Return (X, Y) of the center of cell containing provided text 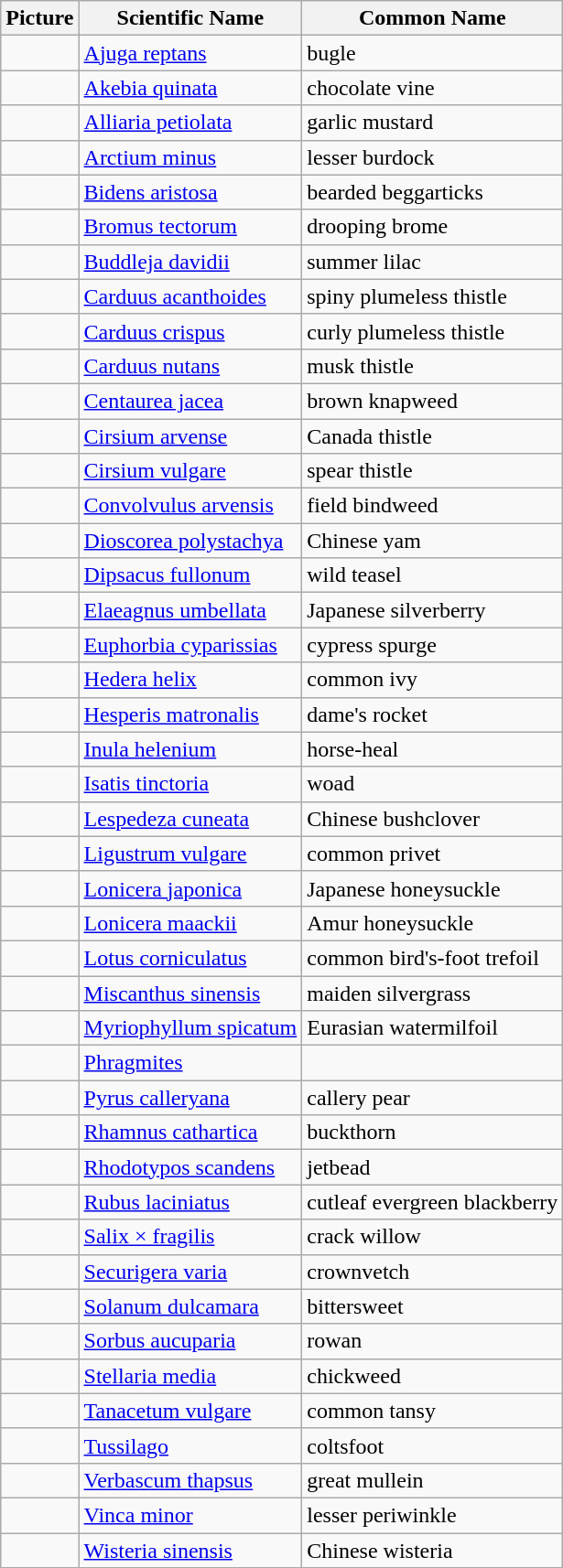
Chinese bushclover (432, 819)
lesser periwinkle (432, 1515)
Pyrus calleryana (190, 1098)
spiny plumeless thistle (432, 296)
Buddleja davidii (190, 262)
Rhamnus cathartica (190, 1133)
musk thistle (432, 366)
bearded beggarticks (432, 192)
Cirsium vulgare (190, 471)
Isatis tinctoria (190, 784)
Lonicera japonica (190, 888)
Miscanthus sinensis (190, 993)
spear thistle (432, 471)
Salix × fragilis (190, 1237)
Stellaria media (190, 1376)
common ivy (432, 680)
Rubus laciniatus (190, 1202)
horse-heal (432, 749)
Chinese wisteria (432, 1551)
Japanese silverberry (432, 610)
Tussilago (190, 1445)
Bidens aristosa (190, 192)
rowan (432, 1341)
Carduus crispus (190, 331)
Lonicera maackii (190, 923)
summer lilac (432, 262)
Wisteria sinensis (190, 1551)
wild teasel (432, 575)
Cirsium arvense (190, 436)
Convolvulus arvensis (190, 506)
Chinese yam (432, 541)
Lespedeza cuneata (190, 819)
lesser burdock (432, 157)
Sorbus aucuparia (190, 1341)
buckthorn (432, 1133)
chocolate vine (432, 88)
dame's rocket (432, 714)
Arctium minus (190, 157)
Myriophyllum spicatum (190, 1028)
Common Name (432, 18)
Hedera helix (190, 680)
great mullein (432, 1480)
Euphorbia cyparissias (190, 645)
Canada thistle (432, 436)
bittersweet (432, 1306)
woad (432, 784)
Solanum dulcamara (190, 1306)
jetbead (432, 1167)
Dipsacus fullonum (190, 575)
Tanacetum vulgare (190, 1411)
Securigera varia (190, 1272)
Carduus nutans (190, 366)
bugle (432, 53)
common tansy (432, 1411)
Picture (40, 18)
Ligustrum vulgare (190, 854)
Amur honeysuckle (432, 923)
maiden silvergrass (432, 993)
Bromus tectorum (190, 227)
drooping brome (432, 227)
garlic mustard (432, 123)
curly plumeless thistle (432, 331)
crack willow (432, 1237)
chickweed (432, 1376)
cypress spurge (432, 645)
Scientific Name (190, 18)
Alliaria petiolata (190, 123)
Vinca minor (190, 1515)
Hesperis matronalis (190, 714)
Lotus corniculatus (190, 958)
Japanese honeysuckle (432, 888)
common privet (432, 854)
coltsfoot (432, 1445)
Ajuga reptans (190, 53)
Rhodotypos scandens (190, 1167)
cutleaf evergreen blackberry (432, 1202)
Elaeagnus umbellata (190, 610)
callery pear (432, 1098)
Inula helenium (190, 749)
Dioscorea polystachya (190, 541)
Centaurea jacea (190, 401)
brown knapweed (432, 401)
Akebia quinata (190, 88)
crownvetch (432, 1272)
Verbascum thapsus (190, 1480)
Phragmites (190, 1063)
field bindweed (432, 506)
common bird's-foot trefoil (432, 958)
Eurasian watermilfoil (432, 1028)
Carduus acanthoides (190, 296)
